From the cell containing the given text, extract its center point as (x, y) coordinate. 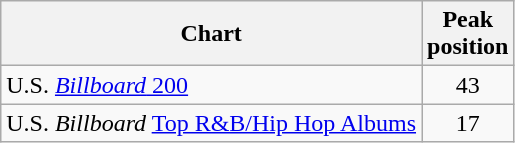
43 (468, 85)
Peakposition (468, 34)
17 (468, 123)
U.S. Billboard 200 (212, 85)
Chart (212, 34)
U.S. Billboard Top R&B/Hip Hop Albums (212, 123)
